Find where the given text appears and provide that cell's center as (X, Y) coordinate. 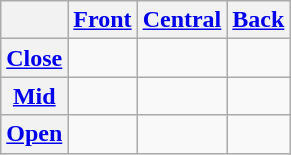
Close (34, 58)
Central (182, 20)
Front (102, 20)
Open (34, 134)
Mid (34, 96)
Back (258, 20)
